From the cell containing the given text, extract its center point as [x, y] coordinate. 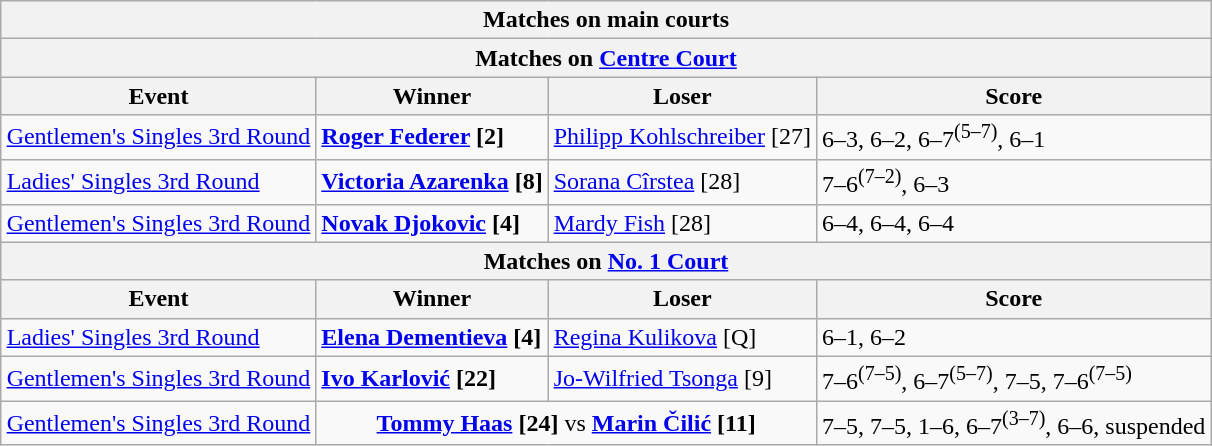
Sorana Cîrstea [28] [682, 182]
Novak Djokovic [4] [432, 223]
7–6(7–5), 6–7(5–7), 7–5, 7–6(7–5) [1014, 378]
6–4, 6–4, 6–4 [1014, 223]
Ivo Karlović [22] [432, 378]
Victoria Azarenka [8] [432, 182]
Matches on Centre Court [606, 58]
Matches on main courts [606, 20]
7–5, 7–5, 1–6, 6–7(3–7), 6–6, suspended [1014, 424]
Matches on No. 1 Court [606, 261]
Elena Dementieva [4] [432, 337]
Roger Federer [2] [432, 138]
Philipp Kohlschreiber [27] [682, 138]
Tommy Haas [24] vs Marin Čilić [11] [566, 424]
Mardy Fish [28] [682, 223]
6–3, 6–2, 6–7(5–7), 6–1 [1014, 138]
6–1, 6–2 [1014, 337]
7–6(7–2), 6–3 [1014, 182]
Regina Kulikova [Q] [682, 337]
Jo-Wilfried Tsonga [9] [682, 378]
